Detect which cell encompasses the target text, then output its (x, y) center coordinate. 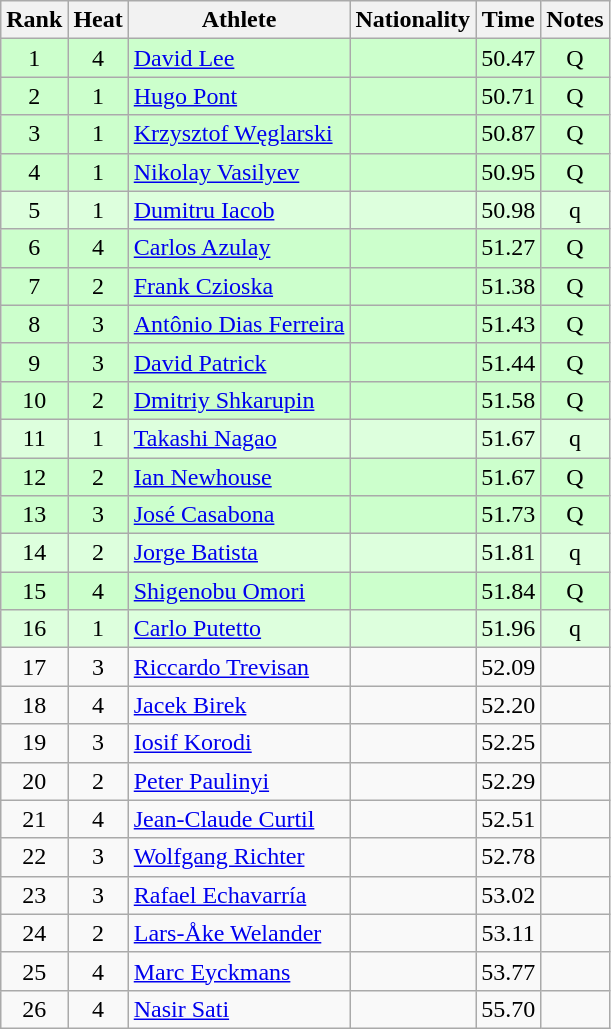
6 (34, 248)
55.70 (508, 1009)
21 (34, 819)
22 (34, 857)
Athlete (239, 20)
Takashi Nagao (239, 438)
Riccardo Trevisan (239, 667)
50.98 (508, 210)
Nikolay Vasilyev (239, 172)
51.44 (508, 362)
5 (34, 210)
8 (34, 324)
Dumitru Iacob (239, 210)
20 (34, 781)
Shigenobu Omori (239, 591)
Notes (575, 20)
Hugo Pont (239, 96)
51.58 (508, 400)
26 (34, 1009)
50.71 (508, 96)
Jacek Birek (239, 705)
11 (34, 438)
Marc Eyckmans (239, 971)
9 (34, 362)
51.38 (508, 286)
51.43 (508, 324)
53.77 (508, 971)
12 (34, 477)
Time (508, 20)
51.84 (508, 591)
David Patrick (239, 362)
23 (34, 895)
Heat (98, 20)
Dmitriy Shkarupin (239, 400)
13 (34, 515)
51.81 (508, 553)
50.47 (508, 58)
52.09 (508, 667)
15 (34, 591)
52.78 (508, 857)
Lars-Åke Welander (239, 933)
Nationality (413, 20)
Peter Paulinyi (239, 781)
David Lee (239, 58)
Jorge Batista (239, 553)
17 (34, 667)
16 (34, 629)
51.27 (508, 248)
Wolfgang Richter (239, 857)
Antônio Dias Ferreira (239, 324)
Carlo Putetto (239, 629)
53.02 (508, 895)
52.20 (508, 705)
52.25 (508, 743)
Jean-Claude Curtil (239, 819)
7 (34, 286)
Carlos Azulay (239, 248)
51.96 (508, 629)
Frank Czioska (239, 286)
50.87 (508, 134)
50.95 (508, 172)
52.29 (508, 781)
Nasir Sati (239, 1009)
19 (34, 743)
52.51 (508, 819)
24 (34, 933)
Rafael Echavarría (239, 895)
18 (34, 705)
José Casabona (239, 515)
14 (34, 553)
51.73 (508, 515)
53.11 (508, 933)
Krzysztof Węglarski (239, 134)
10 (34, 400)
25 (34, 971)
Ian Newhouse (239, 477)
Rank (34, 20)
Iosif Korodi (239, 743)
